Find where the given text appears and provide that cell's center as [x, y] coordinate. 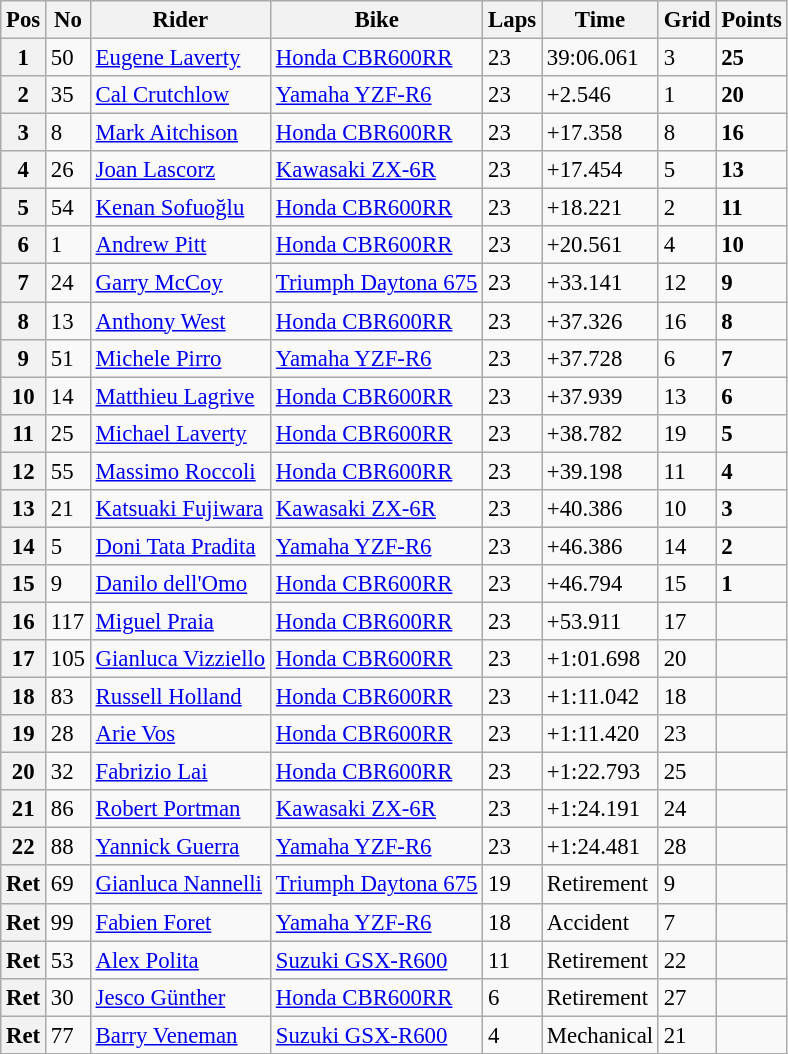
Russell Holland [180, 697]
35 [68, 95]
Gianluca Vizziello [180, 659]
Grid [686, 20]
Danilo dell'Omo [180, 584]
+20.561 [600, 245]
Robert Portman [180, 809]
32 [68, 772]
39:06.061 [600, 58]
Alex Polita [180, 960]
Time [600, 20]
+1:22.793 [600, 772]
117 [68, 621]
Joan Lascorz [180, 170]
Michele Pirro [180, 358]
+18.221 [600, 208]
Laps [512, 20]
+17.358 [600, 133]
30 [68, 997]
Points [752, 20]
Matthieu Lagrive [180, 396]
+37.326 [600, 321]
+37.728 [600, 358]
Jesco Günther [180, 997]
Miguel Praia [180, 621]
Pos [24, 20]
Barry Veneman [180, 1035]
Doni Tata Pradita [180, 546]
83 [68, 697]
+40.386 [600, 509]
+1:01.698 [600, 659]
Eugene Laverty [180, 58]
+38.782 [600, 433]
Arie Vos [180, 734]
Yannick Guerra [180, 847]
+1:11.420 [600, 734]
Mark Aitchison [180, 133]
Mechanical [600, 1035]
Michael Laverty [180, 433]
Garry McCoy [180, 283]
77 [68, 1035]
Katsuaki Fujiwara [180, 509]
Rider [180, 20]
Fabrizio Lai [180, 772]
99 [68, 922]
51 [68, 358]
55 [68, 471]
86 [68, 809]
53 [68, 960]
+1:24.481 [600, 847]
54 [68, 208]
+46.386 [600, 546]
Accident [600, 922]
Cal Crutchlow [180, 95]
26 [68, 170]
+39.198 [600, 471]
+2.546 [600, 95]
88 [68, 847]
Massimo Roccoli [180, 471]
+46.794 [600, 584]
+33.141 [600, 283]
Gianluca Nannelli [180, 885]
+1:24.191 [600, 809]
Fabien Foret [180, 922]
+37.939 [600, 396]
69 [68, 885]
105 [68, 659]
+53.911 [600, 621]
Kenan Sofuoğlu [180, 208]
Andrew Pitt [180, 245]
27 [686, 997]
50 [68, 58]
+1:11.042 [600, 697]
No [68, 20]
+17.454 [600, 170]
Bike [377, 20]
Anthony West [180, 321]
